Extract the [X, Y] coordinate from the center of the cell holding the provided text.  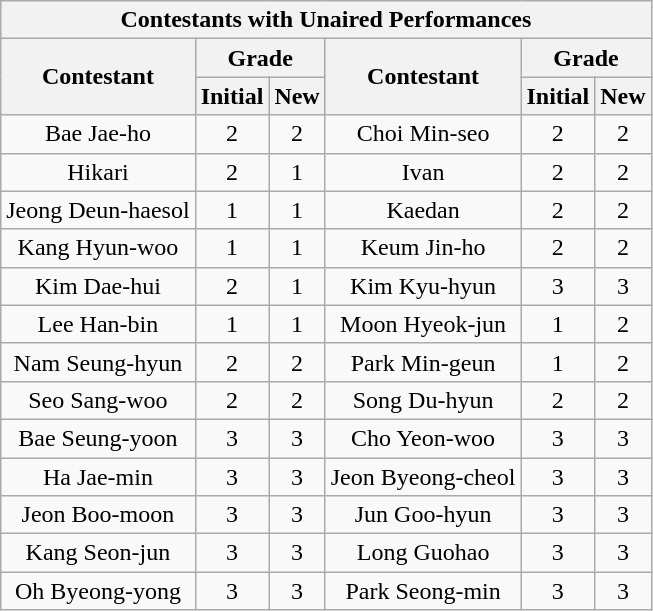
Bae Seung-yoon [98, 438]
Bae Jae-ho [98, 134]
Song Du-hyun [423, 400]
Park Seong-min [423, 591]
Contestants with Unaired Performances [326, 20]
Kang Hyun-woo [98, 248]
Jun Goo-hyun [423, 515]
Kim Dae-hui [98, 286]
Ha Jae-min [98, 477]
Lee Han-bin [98, 324]
Oh Byeong-yong [98, 591]
Hikari [98, 172]
Cho Yeon-woo [423, 438]
Long Guohao [423, 553]
Ivan [423, 172]
Jeon Byeong-cheol [423, 477]
Kaedan [423, 210]
Keum Jin-ho [423, 248]
Jeong Deun-haesol [98, 210]
Seo Sang-woo [98, 400]
Moon Hyeok-jun [423, 324]
Choi Min-seo [423, 134]
Kim Kyu-hyun [423, 286]
Park Min-geun [423, 362]
Jeon Boo-moon [98, 515]
Kang Seon-jun [98, 553]
Nam Seung-hyun [98, 362]
